Find where the given text appears and provide that cell's center as [X, Y] coordinate. 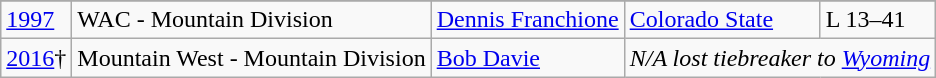
L 13–41 [878, 20]
Dennis Franchione [528, 20]
1997 [36, 20]
Mountain West - Mountain Division [252, 58]
Bob Davie [528, 58]
Colorado State [722, 20]
N/A lost tiebreaker to Wyoming [780, 58]
2016† [36, 58]
WAC - Mountain Division [252, 20]
